For the text-containing cell, return its midpoint in [X, Y] coordinate format. 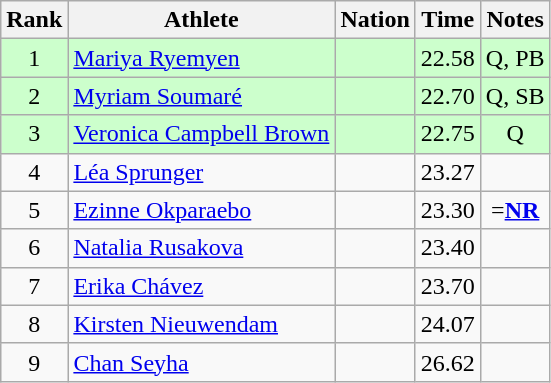
Ezinne Okparaebo [202, 210]
Myriam Soumaré [202, 96]
Q [515, 134]
7 [34, 286]
22.58 [448, 58]
3 [34, 134]
4 [34, 172]
23.70 [448, 286]
9 [34, 362]
2 [34, 96]
Mariya Ryemyen [202, 58]
24.07 [448, 324]
Veronica Campbell Brown [202, 134]
Athlete [202, 20]
Natalia Rusakova [202, 248]
Rank [34, 20]
5 [34, 210]
26.62 [448, 362]
Q, PB [515, 58]
8 [34, 324]
23.27 [448, 172]
Nation [375, 20]
Chan Seyha [202, 362]
Time [448, 20]
=NR [515, 210]
Q, SB [515, 96]
1 [34, 58]
22.75 [448, 134]
6 [34, 248]
Kirsten Nieuwendam [202, 324]
23.40 [448, 248]
23.30 [448, 210]
Léa Sprunger [202, 172]
22.70 [448, 96]
Notes [515, 20]
Erika Chávez [202, 286]
